Locate the cell with the specified text and output its [X, Y] center coordinate. 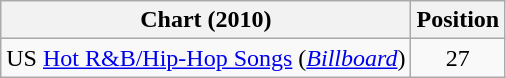
US Hot R&B/Hip-Hop Songs (Billboard) [206, 58]
Chart (2010) [206, 20]
Position [458, 20]
27 [458, 58]
